Detect which cell encompasses the target text, then output its [X, Y] center coordinate. 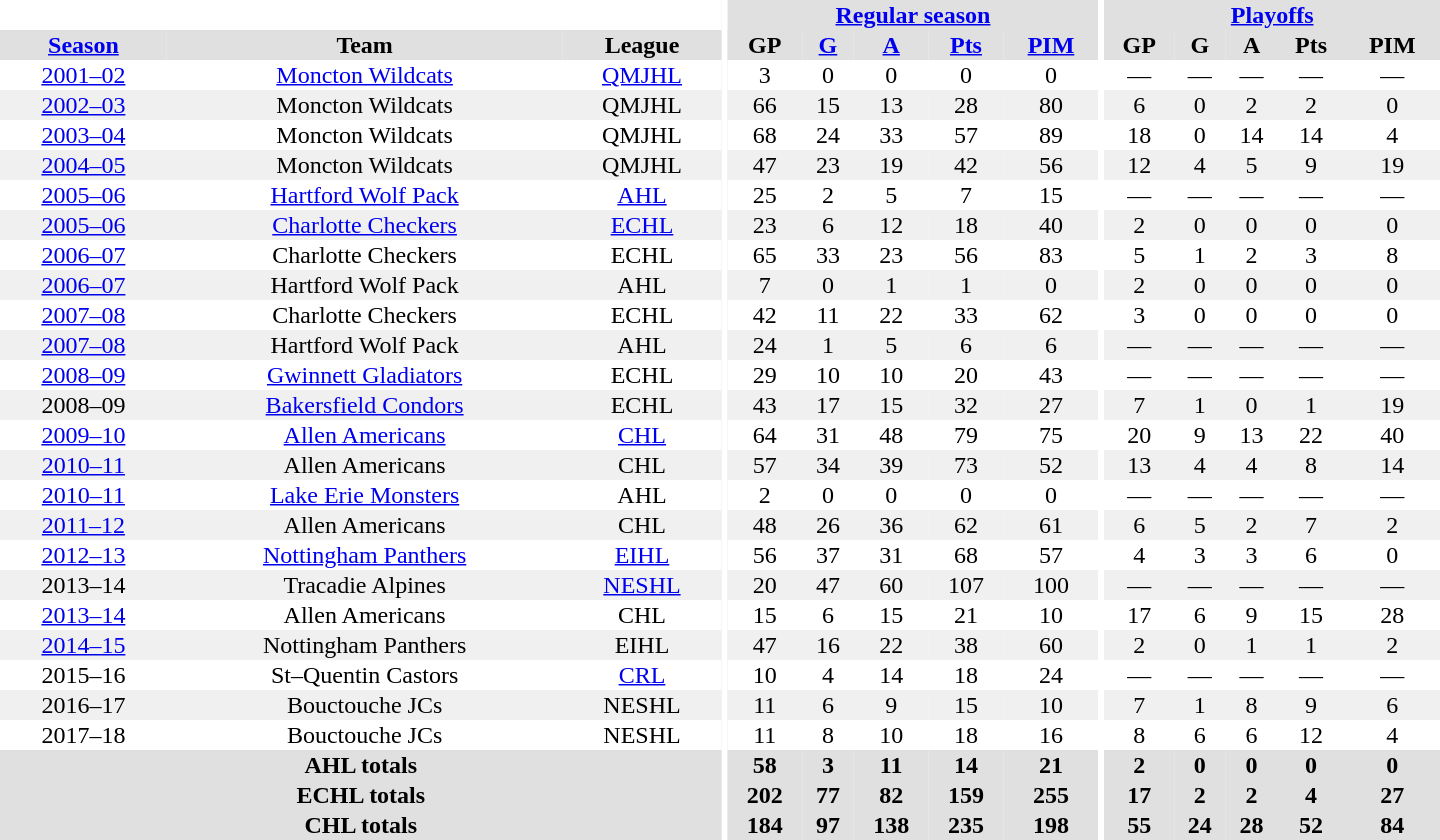
Team [365, 45]
29 [764, 375]
202 [764, 795]
2004–05 [84, 165]
83 [1050, 255]
CRL [642, 675]
73 [966, 465]
St–Quentin Castors [365, 675]
100 [1050, 585]
Tracadie Alpines [365, 585]
77 [828, 795]
75 [1050, 435]
2009–10 [84, 435]
37 [828, 555]
2014–15 [84, 645]
2012–13 [84, 555]
84 [1392, 825]
AHL totals [361, 765]
39 [892, 465]
66 [764, 105]
2002–03 [84, 105]
2015–16 [84, 675]
65 [764, 255]
235 [966, 825]
82 [892, 795]
38 [966, 645]
2016–17 [84, 705]
61 [1050, 525]
32 [966, 405]
Regular season [912, 15]
36 [892, 525]
255 [1050, 795]
League [642, 45]
25 [764, 195]
55 [1139, 825]
198 [1050, 825]
2001–02 [84, 75]
Bakersfield Condors [365, 405]
Season [84, 45]
80 [1050, 105]
Gwinnett Gladiators [365, 375]
97 [828, 825]
Lake Erie Monsters [365, 495]
Playoffs [1272, 15]
26 [828, 525]
2011–12 [84, 525]
138 [892, 825]
89 [1050, 135]
79 [966, 435]
64 [764, 435]
58 [764, 765]
ECHL totals [361, 795]
184 [764, 825]
2003–04 [84, 135]
34 [828, 465]
2017–18 [84, 735]
107 [966, 585]
CHL totals [361, 825]
159 [966, 795]
